Output the [X, Y] coordinate of the center of the cell containing the given text.  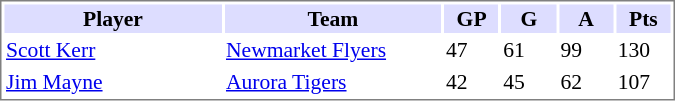
62 [586, 82]
Team [332, 18]
Scott Kerr [112, 50]
GP [471, 18]
47 [471, 50]
99 [586, 50]
107 [643, 82]
42 [471, 82]
130 [643, 50]
Player [112, 18]
Jim Mayne [112, 82]
Newmarket Flyers [332, 50]
Pts [643, 18]
Aurora Tigers [332, 82]
G [529, 18]
A [586, 18]
61 [529, 50]
45 [529, 82]
